Return the [x, y] coordinate for the center point of the cell that contains the specified text.  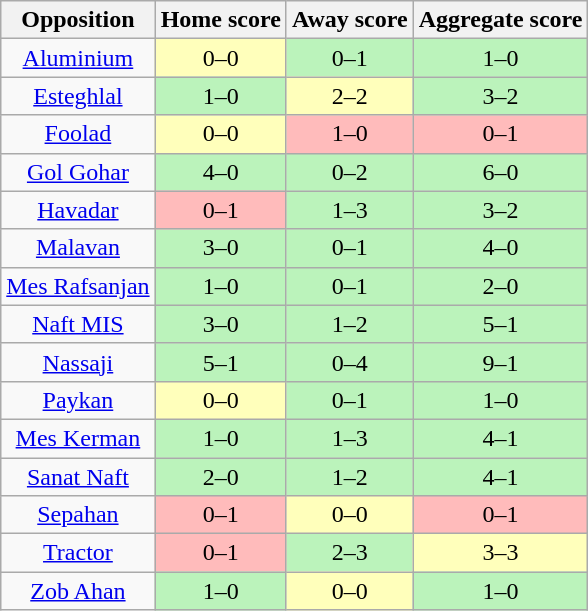
Sanat Naft [78, 477]
Mes Rafsanjan [78, 286]
9–1 [500, 362]
2–3 [350, 553]
0–4 [350, 362]
Foolad [78, 134]
Home score [220, 20]
Opposition [78, 20]
Zob Ahan [78, 591]
6–0 [500, 172]
Tractor [78, 553]
Away score [350, 20]
3–3 [500, 553]
Paykan [78, 400]
0–2 [350, 172]
Nassaji [78, 362]
Malavan [78, 248]
Esteghlal [78, 96]
Aluminium [78, 58]
Aggregate score [500, 20]
2–2 [350, 96]
Havadar [78, 210]
Naft MIS [78, 324]
Sepahan [78, 515]
Mes Kerman [78, 438]
Gol Gohar [78, 172]
